From the cell containing the given text, extract its center point as [X, Y] coordinate. 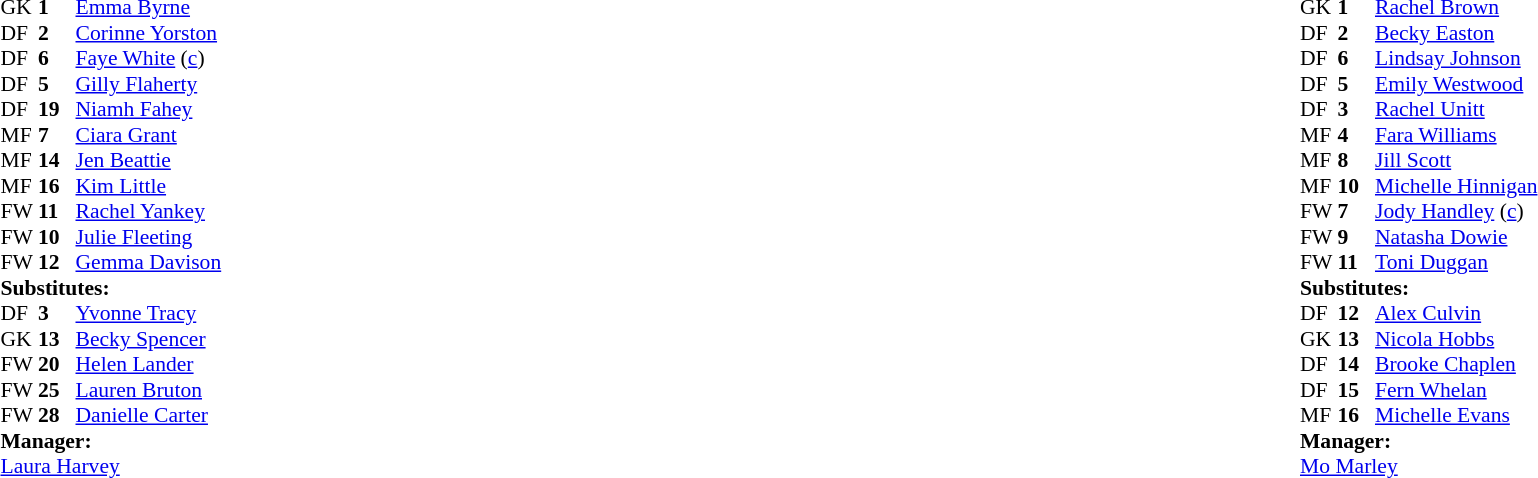
19 [57, 109]
Becky Spencer [149, 339]
Alex Culvin [1456, 313]
Becky Easton [1456, 33]
Yvonne Tracy [149, 313]
25 [57, 390]
Jen Beattie [149, 161]
Nicola Hobbs [1456, 339]
28 [57, 415]
Lauren Bruton [149, 390]
Helen Lander [149, 365]
Gilly Flaherty [149, 84]
8 [1356, 161]
Lindsay Johnson [1456, 59]
4 [1356, 135]
Rachel Yankey [149, 211]
Fern Whelan [1456, 390]
9 [1356, 237]
Corinne Yorston [149, 33]
Faye White (c) [149, 59]
Niamh Fahey [149, 109]
Danielle Carter [149, 415]
Rachel Unitt [1456, 109]
Julie Fleeting [149, 237]
Ciara Grant [149, 135]
Michelle Hinnigan [1456, 186]
Michelle Evans [1456, 415]
Jody Handley (c) [1456, 211]
Emily Westwood [1456, 84]
15 [1356, 390]
Kim Little [149, 186]
Fara Williams [1456, 135]
Brooke Chaplen [1456, 365]
Toni Duggan [1456, 263]
20 [57, 365]
Gemma Davison [149, 263]
Natasha Dowie [1456, 237]
Jill Scott [1456, 161]
